Capture the cell that displays the provided text and extract its [X, Y] central coordinate. 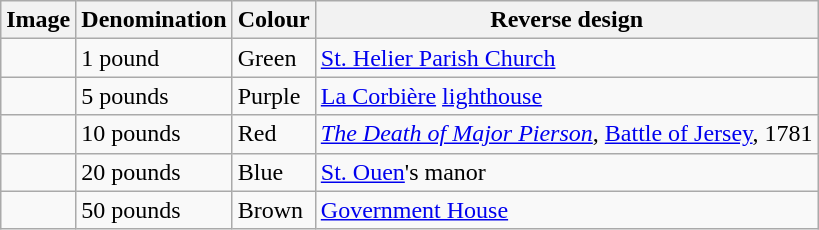
Colour [274, 20]
Red [274, 134]
Government House [566, 210]
Blue [274, 172]
5 pounds [154, 96]
Brown [274, 210]
Denomination [154, 20]
Purple [274, 96]
20 pounds [154, 172]
The Death of Major Pierson, Battle of Jersey, 1781 [566, 134]
10 pounds [154, 134]
St. Helier Parish Church [566, 58]
1 pound [154, 58]
St. Ouen's manor [566, 172]
Reverse design [566, 20]
Green [274, 58]
Image [38, 20]
50 pounds [154, 210]
La Corbière lighthouse [566, 96]
